Detect which cell encompasses the target text, then output its (X, Y) center coordinate. 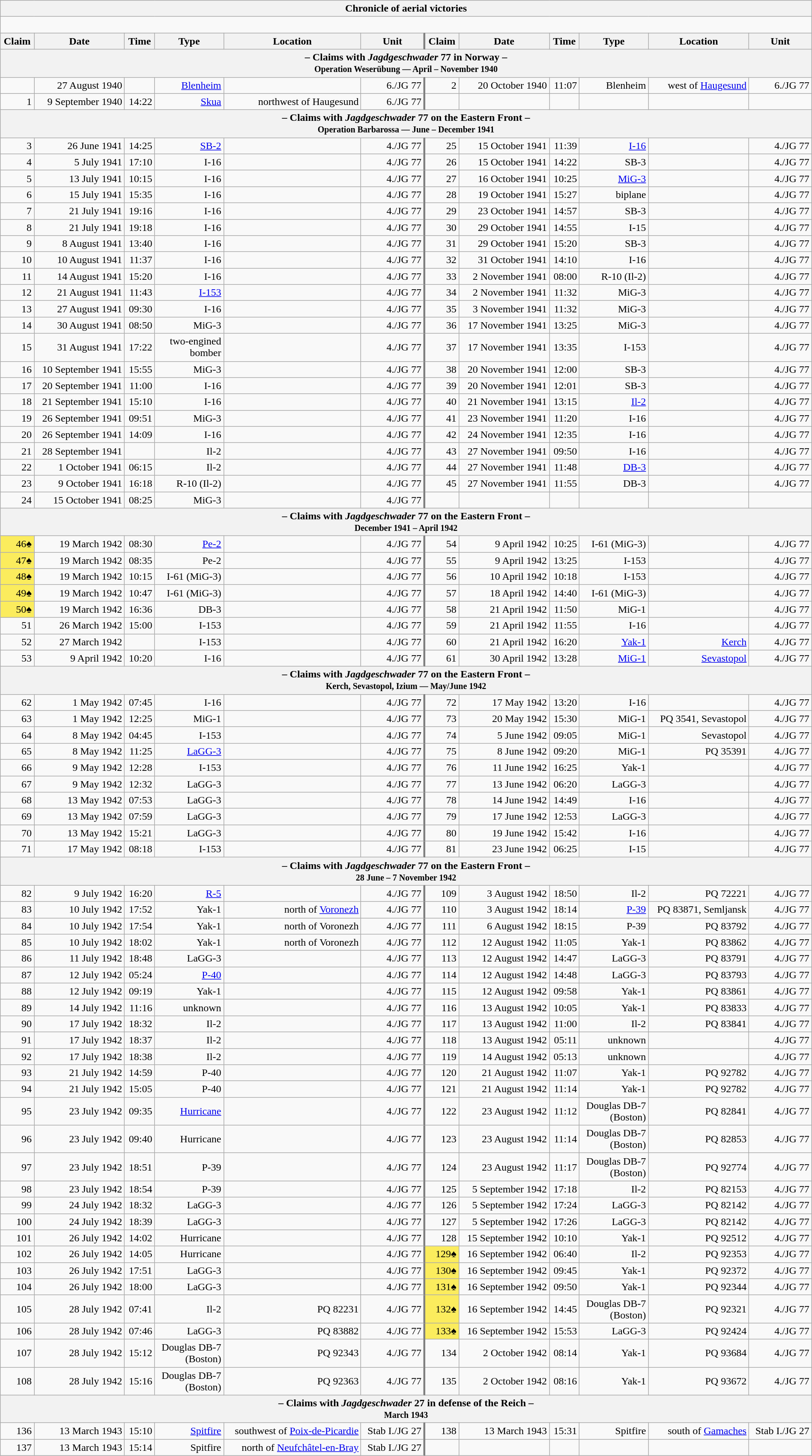
6 August 1942 (504, 926)
87 (17, 975)
128 (442, 1238)
54 (442, 544)
6 (17, 195)
97 (17, 1167)
09:58 (564, 991)
SB-2 (189, 146)
08:18 (140, 849)
106 (17, 1331)
9 July 1942 (80, 893)
– Claims with Jagdgeschwader 77 on the Eastern Front –December 1941 – April 1942 (406, 522)
06:40 (564, 1254)
19:16 (140, 211)
09:30 (140, 309)
69 (17, 817)
13 June 1942 (504, 784)
11:05 (564, 942)
109 (442, 893)
122 (442, 1111)
118 (442, 1040)
30 April 1942 (504, 658)
PQ 83861 (699, 991)
16:18 (140, 483)
82 (17, 893)
18:51 (140, 1167)
61 (442, 658)
11:48 (564, 467)
10 (17, 260)
20 (17, 434)
93 (17, 1073)
45 (442, 483)
27 March 1942 (80, 642)
16:25 (564, 767)
21 November 1941 (504, 402)
10 September 1941 (80, 369)
2 (442, 85)
17:24 (564, 1205)
15:12 (140, 1353)
16 (17, 369)
18:38 (140, 1056)
46♠ (17, 544)
PQ 35391 (699, 751)
13:40 (140, 244)
17:18 (564, 1189)
1 (17, 102)
PQ 83871, Semljansk (699, 910)
9 October 1941 (80, 483)
123 (442, 1139)
21 August 1941 (80, 293)
120 (442, 1073)
Chronicle of aerial victories (406, 9)
08:35 (140, 560)
15:30 (564, 719)
138 (442, 1431)
26 March 1942 (80, 626)
13:28 (564, 658)
PQ 93684 (699, 1353)
111 (442, 926)
55 (442, 560)
09:45 (564, 1270)
– Claims with Jagdgeschwader 77 on the Eastern Front –28 June – 7 November 1942 (406, 872)
96 (17, 1139)
23 June 1942 (504, 849)
07:45 (140, 702)
102 (17, 1254)
4 (17, 162)
41 (442, 418)
11:12 (564, 1111)
14 (17, 325)
11 June 1942 (504, 767)
57 (442, 593)
07:46 (140, 1331)
3 (17, 146)
73 (442, 719)
PQ 92343 (292, 1353)
11:39 (564, 146)
24 November 1941 (504, 434)
121 (442, 1089)
114 (442, 975)
100 (17, 1222)
86 (17, 959)
PQ 83793 (699, 975)
119 (442, 1056)
9 (17, 244)
136 (17, 1431)
17:26 (564, 1222)
5 June 1942 (504, 735)
9 September 1940 (80, 102)
09:35 (140, 1111)
14:25 (140, 146)
12:25 (140, 719)
PQ 92363 (292, 1381)
29 (442, 211)
08:30 (140, 544)
135 (442, 1381)
09:51 (140, 418)
PQ 82231 (292, 1309)
30 (442, 228)
PQ 83791 (699, 959)
09:05 (564, 735)
28 September 1941 (80, 451)
14:09 (140, 434)
60 (442, 642)
08:00 (564, 276)
14:59 (140, 1073)
88 (17, 991)
23 October 1941 (504, 211)
06:25 (564, 849)
126 (442, 1205)
10:47 (140, 593)
14 June 1942 (504, 800)
15:21 (140, 833)
17:22 (140, 347)
43 (442, 451)
35 (442, 309)
13:35 (564, 347)
125 (442, 1189)
115 (442, 991)
14:10 (564, 260)
11:20 (564, 418)
18:37 (140, 1040)
08:16 (564, 1381)
20 May 1942 (504, 719)
37 (442, 347)
124 (442, 1167)
10:18 (564, 577)
5 July 1941 (80, 162)
25 (442, 146)
81 (442, 849)
42 (442, 434)
– Claims with Jagdgeschwader 77 on the Eastern Front –Operation Barbarossa — June – December 1941 (406, 123)
44 (442, 467)
– Claims with Jagdgeschwader 27 in defense of the Reich –March 1943 (406, 1409)
R-5 (189, 893)
PQ 92372 (699, 1270)
48♠ (17, 577)
14 August 1942 (504, 1056)
95 (17, 1111)
15 (17, 347)
31 (442, 244)
28 (442, 195)
Skua (189, 102)
14:05 (140, 1254)
7 (17, 211)
33 (442, 276)
two-engined bomber (189, 347)
75 (442, 751)
15:55 (140, 369)
15:00 (140, 626)
PQ 92321 (699, 1309)
74 (442, 735)
78 (442, 800)
11:16 (140, 1007)
PQ 82841 (699, 1111)
71 (17, 849)
30 August 1941 (80, 325)
21 (17, 451)
15:27 (564, 195)
24 (17, 500)
99 (17, 1205)
PQ 83833 (699, 1007)
40 (442, 402)
12:01 (564, 386)
17:54 (140, 926)
19 October 1941 (504, 195)
23 November 1941 (504, 418)
89 (17, 1007)
17 June 1942 (504, 817)
14:45 (564, 1309)
80 (442, 833)
PQ 83792 (699, 926)
11 July 1942 (80, 959)
79 (442, 817)
83 (17, 910)
south of Gamaches (699, 1431)
11:25 (140, 751)
11:17 (564, 1167)
91 (17, 1040)
53 (17, 658)
15:35 (140, 195)
18:14 (564, 910)
17:10 (140, 162)
18 April 1942 (504, 593)
66 (17, 767)
127 (442, 1222)
113 (442, 959)
05:24 (140, 975)
98 (17, 1189)
101 (17, 1238)
64 (17, 735)
06:15 (140, 467)
39 (442, 386)
15:14 (140, 1447)
18:54 (140, 1189)
15 September 1942 (504, 1238)
10 April 1942 (504, 577)
12:35 (564, 434)
14:48 (564, 975)
3 November 1941 (504, 309)
14:47 (564, 959)
17:52 (140, 910)
31 August 1941 (80, 347)
15:53 (564, 1331)
05:13 (564, 1056)
38 (442, 369)
67 (17, 784)
14 August 1941 (80, 276)
17:51 (140, 1270)
20 September 1941 (80, 386)
132♠ (442, 1309)
8 (17, 228)
09:40 (140, 1139)
07:53 (140, 800)
112 (442, 942)
04:45 (140, 735)
72 (442, 702)
14:57 (564, 211)
59 (442, 626)
18:39 (140, 1222)
63 (17, 719)
90 (17, 1024)
137 (17, 1447)
18:00 (140, 1287)
58 (442, 609)
09:19 (140, 991)
110 (442, 910)
27 August 1941 (80, 309)
65 (17, 751)
18:02 (140, 942)
PQ 83841 (699, 1024)
PQ 92344 (699, 1287)
51 (17, 626)
11:37 (140, 260)
108 (17, 1381)
19 June 1942 (504, 833)
09:20 (564, 751)
32 (442, 260)
13:20 (564, 702)
94 (17, 1089)
14:49 (564, 800)
52 (17, 642)
PQ 92774 (699, 1167)
116 (442, 1007)
PQ 93672 (699, 1381)
11:43 (140, 293)
105 (17, 1309)
26 June 1941 (80, 146)
05:11 (564, 1040)
08:25 (140, 500)
northwest of Haugesund (292, 102)
07:59 (140, 817)
68 (17, 800)
26 (442, 162)
southwest of Poix-de-Picardie (292, 1431)
77 (442, 784)
8 June 1942 (504, 751)
22 (17, 467)
34 (442, 293)
12 (17, 293)
14 July 1942 (80, 1007)
103 (17, 1270)
62 (17, 702)
15 July 1941 (80, 195)
31 October 1941 (504, 260)
129♠ (442, 1254)
PQ 82853 (699, 1139)
50♠ (17, 609)
PQ 92353 (699, 1254)
PQ 83862 (699, 942)
12:00 (564, 369)
10:20 (140, 658)
06:20 (564, 784)
west of Haugesund (699, 85)
5 (17, 178)
PQ 82153 (699, 1189)
12:53 (564, 817)
13:15 (564, 402)
PQ 3541, Sevastopol (699, 719)
11 (17, 276)
104 (17, 1287)
north of Neufchâtel-en-Bray (292, 1447)
Kerch (699, 642)
– Claims with Jagdgeschwader 77 on the Eastern Front –Kerch, Sevastopol, Izium — May/June 1942 (406, 680)
56 (442, 577)
08:50 (140, 325)
15:05 (140, 1089)
1 October 1941 (80, 467)
16 October 1941 (504, 178)
PQ 92512 (699, 1238)
85 (17, 942)
13 July 1941 (80, 178)
biplane (614, 195)
131♠ (442, 1287)
133♠ (442, 1331)
15:42 (564, 833)
– Claims with Jagdgeschwader 77 in Norway –Operation Weserübung — April – November 1940 (406, 63)
107 (17, 1353)
PQ 83882 (292, 1331)
12:32 (140, 784)
84 (17, 926)
19 (17, 418)
14:40 (564, 593)
08:14 (564, 1353)
18:15 (564, 926)
18:48 (140, 959)
134 (442, 1353)
13 (17, 309)
27 August 1940 (80, 85)
20 October 1940 (504, 85)
23 (17, 483)
18 (17, 402)
10:05 (564, 1007)
12:28 (140, 767)
14:55 (564, 228)
21 September 1941 (80, 402)
27 (442, 178)
07:41 (140, 1309)
70 (17, 833)
15:16 (140, 1381)
10 August 1941 (80, 260)
15:31 (564, 1431)
11:50 (564, 609)
PQ 72221 (699, 893)
49♠ (17, 593)
14:02 (140, 1238)
16:36 (140, 609)
8 August 1941 (80, 244)
18:50 (564, 893)
47♠ (17, 560)
19:18 (140, 228)
10:10 (564, 1238)
17 (17, 386)
76 (442, 767)
92 (17, 1056)
117 (442, 1024)
36 (442, 325)
130♠ (442, 1270)
PQ 92424 (699, 1331)
